Find where the given text appears and provide that cell's center as (X, Y) coordinate. 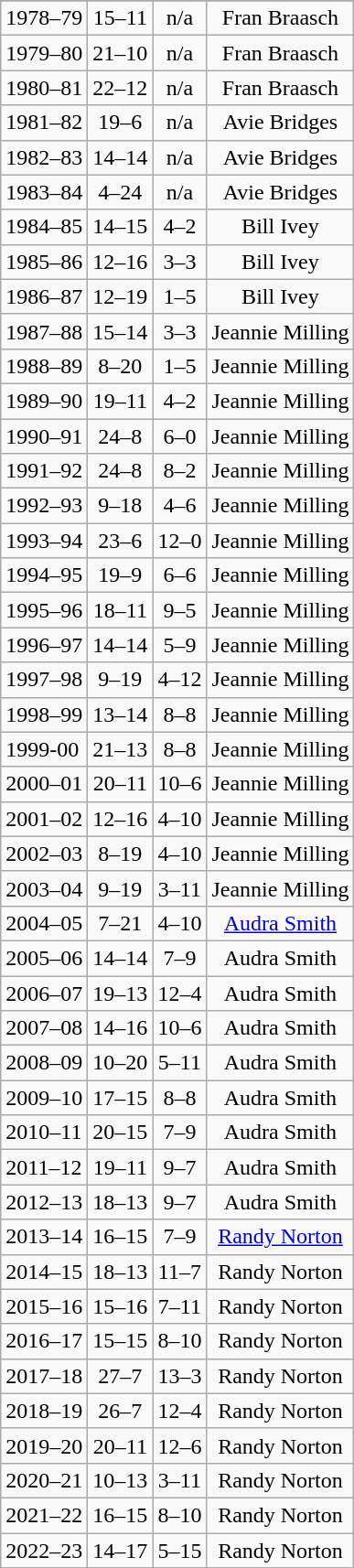
1996–97 (44, 645)
2020–21 (44, 1480)
12–19 (121, 296)
2003–04 (44, 888)
1994–95 (44, 575)
1984–85 (44, 227)
14–17 (121, 1551)
22–12 (121, 88)
2022–23 (44, 1551)
9–5 (179, 610)
2007–08 (44, 1028)
23–6 (121, 541)
2008–09 (44, 1063)
21–10 (121, 53)
1981–82 (44, 123)
7–21 (121, 923)
18–11 (121, 610)
20–15 (121, 1133)
15–15 (121, 1341)
1978–79 (44, 18)
2006–07 (44, 993)
1993–94 (44, 541)
4–24 (121, 192)
2019–20 (44, 1445)
19–6 (121, 123)
8–19 (121, 854)
8–20 (121, 366)
4–6 (179, 506)
2016–17 (44, 1341)
2000–01 (44, 784)
14–15 (121, 227)
1992–93 (44, 506)
5–11 (179, 1063)
26–7 (121, 1411)
1988–89 (44, 366)
1991–92 (44, 471)
12–6 (179, 1445)
19–13 (121, 993)
4–12 (179, 680)
1995–96 (44, 610)
10–20 (121, 1063)
1986–87 (44, 296)
17–15 (121, 1098)
1997–98 (44, 680)
1990–91 (44, 436)
5–15 (179, 1551)
2017–18 (44, 1376)
2014–15 (44, 1272)
15–14 (121, 331)
2002–03 (44, 854)
2005–06 (44, 958)
15–16 (121, 1306)
1999-00 (44, 749)
19–9 (121, 575)
2021–22 (44, 1515)
1998–99 (44, 714)
2012–13 (44, 1202)
1983–84 (44, 192)
5–9 (179, 645)
13–3 (179, 1376)
14–16 (121, 1028)
10–13 (121, 1480)
2013–14 (44, 1237)
1980–81 (44, 88)
11–7 (179, 1272)
1987–88 (44, 331)
2004–05 (44, 923)
8–2 (179, 471)
7–11 (179, 1306)
2015–16 (44, 1306)
9–18 (121, 506)
1989–90 (44, 401)
6–6 (179, 575)
27–7 (121, 1376)
6–0 (179, 436)
15–11 (121, 18)
2009–10 (44, 1098)
2011–12 (44, 1167)
1982–83 (44, 157)
1979–80 (44, 53)
2001–02 (44, 819)
1985–86 (44, 262)
21–13 (121, 749)
2010–11 (44, 1133)
13–14 (121, 714)
2018–19 (44, 1411)
12–0 (179, 541)
